Return [x, y] of the center of cell containing provided text 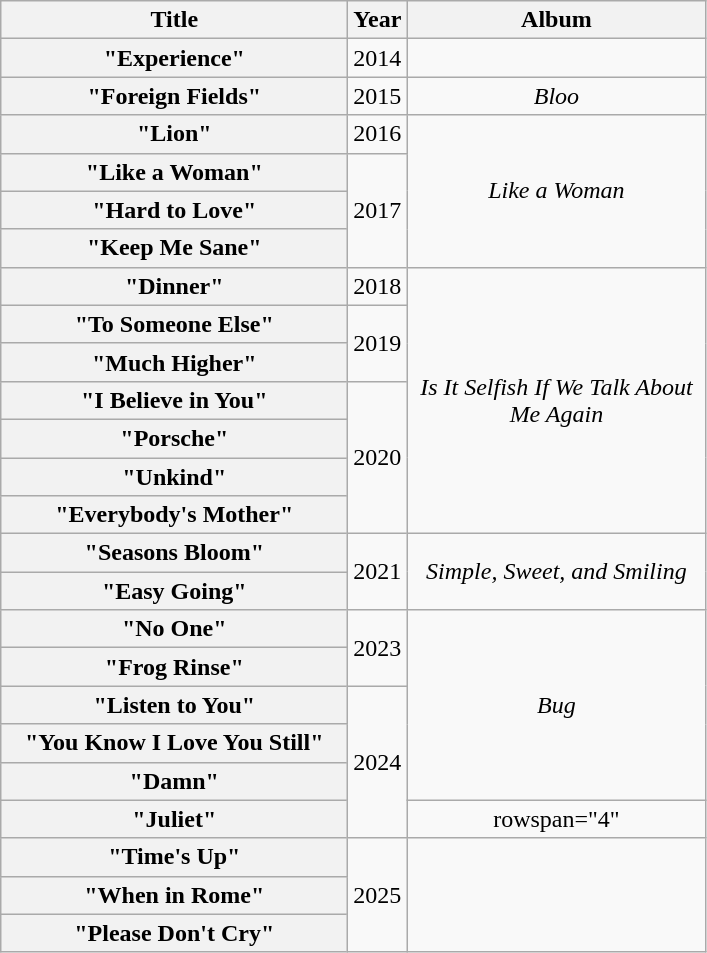
"Damn" [174, 781]
"Foreign Fields" [174, 96]
Like a Woman [556, 191]
"Listen to You" [174, 705]
Year [378, 20]
Album [556, 20]
"Experience" [174, 58]
"Time's Up" [174, 857]
rowspan="4" [556, 819]
"You Know I Love You Still" [174, 743]
"Much Higher" [174, 362]
2019 [378, 343]
Bloo [556, 96]
2014 [378, 58]
Bug [556, 705]
"Porsche" [174, 438]
"Easy Going" [174, 591]
"Dinner" [174, 286]
"Lion" [174, 134]
"No One" [174, 629]
2021 [378, 572]
2020 [378, 457]
"Please Don't Cry" [174, 933]
2015 [378, 96]
"Juliet" [174, 819]
2017 [378, 210]
"Everybody's Mother" [174, 515]
2016 [378, 134]
2018 [378, 286]
"Unkind" [174, 477]
"Seasons Bloom" [174, 553]
"Keep Me Sane" [174, 248]
"To Someone Else" [174, 324]
Simple, Sweet, and Smiling [556, 572]
2024 [378, 762]
"I Believe in You" [174, 400]
Is It Selfish If We Talk About Me Again [556, 400]
2023 [378, 648]
"Hard to Love" [174, 210]
"When in Rome" [174, 895]
Title [174, 20]
"Frog Rinse" [174, 667]
"Like a Woman" [174, 172]
2025 [378, 895]
